Search for the cell housing the specified text and yield its (X, Y) center coordinate. 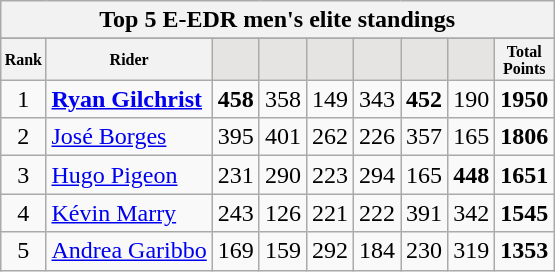
357 (424, 137)
1353 (524, 251)
Ryan Gilchrist (129, 99)
452 (424, 99)
169 (236, 251)
1806 (524, 137)
458 (236, 99)
221 (330, 213)
149 (330, 99)
292 (330, 251)
Kévin Marry (129, 213)
Andrea Garibbo (129, 251)
Top 5 E-EDR men's elite standings (278, 20)
294 (376, 175)
1 (24, 99)
395 (236, 137)
448 (472, 175)
5 (24, 251)
358 (282, 99)
2 (24, 137)
290 (282, 175)
391 (424, 213)
Rider (129, 60)
243 (236, 213)
319 (472, 251)
262 (330, 137)
184 (376, 251)
231 (236, 175)
159 (282, 251)
342 (472, 213)
1651 (524, 175)
226 (376, 137)
3 (24, 175)
1950 (524, 99)
401 (282, 137)
Rank (24, 60)
190 (472, 99)
José Borges (129, 137)
222 (376, 213)
230 (424, 251)
223 (330, 175)
1545 (524, 213)
4 (24, 213)
TotalPoints (524, 60)
Hugo Pigeon (129, 175)
126 (282, 213)
343 (376, 99)
